Extract the (x, y) coordinate from the center of the cell holding the provided text.  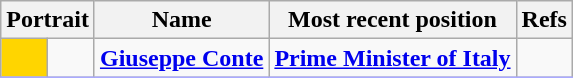
Prime Minister of Italy (392, 58)
Portrait (48, 20)
Name (181, 20)
Refs (544, 20)
Giuseppe Conte (181, 58)
Most recent position (392, 20)
